Return [x, y] of the center of cell containing provided text 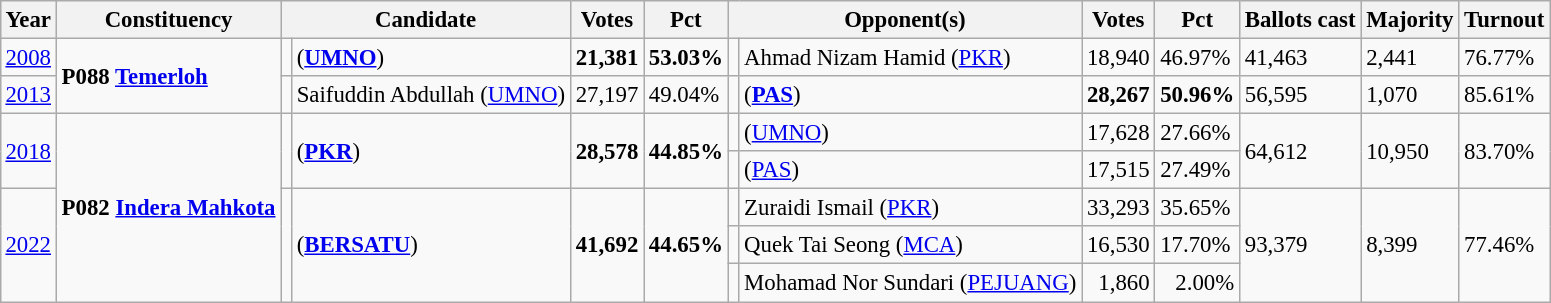
64,612 [1300, 152]
(BERSATU) [430, 246]
27,197 [606, 95]
Ballots cast [1300, 20]
17.70% [1198, 245]
Ahmad Nizam Hamid (PKR) [910, 57]
41,463 [1300, 57]
93,379 [1300, 246]
27.66% [1198, 133]
2.00% [1198, 283]
53.03% [686, 57]
49.04% [686, 95]
83.70% [1504, 152]
27.49% [1198, 170]
Opponent(s) [904, 20]
Saifuddin Abdullah (UMNO) [430, 95]
1,070 [1410, 95]
28,578 [606, 152]
(PKR) [430, 152]
50.96% [1198, 95]
77.46% [1504, 246]
P082 Indera Mahkota [168, 208]
2,441 [1410, 57]
2022 [28, 246]
44.65% [686, 246]
41,692 [606, 246]
21,381 [606, 57]
17,628 [1118, 133]
2008 [28, 57]
2018 [28, 152]
1,860 [1118, 283]
28,267 [1118, 95]
8,399 [1410, 246]
33,293 [1118, 208]
Mohamad Nor Sundari (PEJUANG) [910, 283]
35.65% [1198, 208]
Constituency [168, 20]
18,940 [1118, 57]
46.97% [1198, 57]
2013 [28, 95]
P088 Temerloh [168, 76]
Turnout [1504, 20]
56,595 [1300, 95]
Zuraidi Ismail (PKR) [910, 208]
17,515 [1118, 170]
Year [28, 20]
76.77% [1504, 57]
Candidate [426, 20]
44.85% [686, 152]
10,950 [1410, 152]
16,530 [1118, 245]
85.61% [1504, 95]
Quek Tai Seong (MCA) [910, 245]
Majority [1410, 20]
